Capture the cell that displays the provided text and extract its (X, Y) central coordinate. 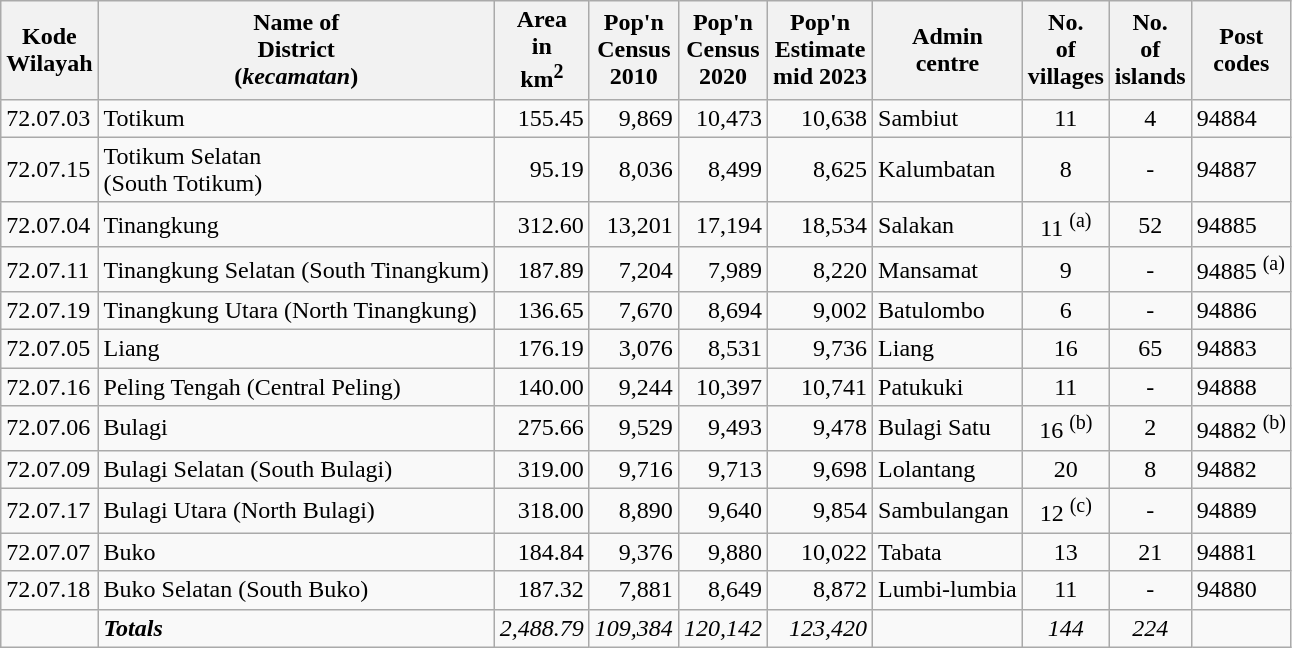
312.60 (542, 224)
94889 (1241, 510)
2,488.79 (542, 628)
9,854 (820, 510)
9,716 (634, 469)
Kalumbatan (948, 170)
No. of islands (1150, 50)
21 (1150, 552)
7,989 (722, 270)
20 (1066, 469)
140.00 (542, 387)
16 (1066, 349)
94886 (1241, 311)
Lumbi-lumbia (948, 590)
65 (1150, 349)
Tinangkung Selatan (South Tinangkum) (296, 270)
94880 (1241, 590)
Pop'nCensus2010 (634, 50)
72.07.05 (50, 349)
9,244 (634, 387)
94882 (1241, 469)
144 (1066, 628)
Mansamat (948, 270)
319.00 (542, 469)
72.07.19 (50, 311)
9,478 (820, 428)
Bulagi Satu (948, 428)
Kode Wilayah (50, 50)
8,499 (722, 170)
Bulagi (296, 428)
7,881 (634, 590)
Tabata (948, 552)
13 (1066, 552)
275.66 (542, 428)
72.07.16 (50, 387)
16 (b) (1066, 428)
94884 (1241, 118)
8,625 (820, 170)
123,420 (820, 628)
Lolantang (948, 469)
2 (1150, 428)
94888 (1241, 387)
9,869 (634, 118)
8,649 (722, 590)
94885 (1241, 224)
10,473 (722, 118)
9 (1066, 270)
10,741 (820, 387)
72.07.11 (50, 270)
Tinangkung Utara (North Tinangkung) (296, 311)
187.32 (542, 590)
9,736 (820, 349)
Pop'nCensus 2020 (722, 50)
8,531 (722, 349)
Admincentre (948, 50)
187.89 (542, 270)
95.19 (542, 170)
Tinangkung (296, 224)
9,002 (820, 311)
9,698 (820, 469)
Sambiut (948, 118)
Area in km2 (542, 50)
Pop'nEstimatemid 2023 (820, 50)
72.07.15 (50, 170)
Totals (296, 628)
94883 (1241, 349)
120,142 (722, 628)
136.65 (542, 311)
Name ofDistrict (kecamatan) (296, 50)
12 (c) (1066, 510)
72.07.07 (50, 552)
17,194 (722, 224)
94885 (a) (1241, 270)
94881 (1241, 552)
Totikum Selatan (South Totikum) (296, 170)
7,670 (634, 311)
109,384 (634, 628)
Bulagi Utara (North Bulagi) (296, 510)
6 (1066, 311)
72.07.06 (50, 428)
Batulombo (948, 311)
13,201 (634, 224)
Buko Selatan (South Buko) (296, 590)
72.07.18 (50, 590)
52 (1150, 224)
11 (a) (1066, 224)
8,872 (820, 590)
9,713 (722, 469)
9,640 (722, 510)
9,880 (722, 552)
72.07.03 (50, 118)
10,397 (722, 387)
8,694 (722, 311)
94887 (1241, 170)
9,529 (634, 428)
176.19 (542, 349)
72.07.17 (50, 510)
Peling Tengah (Central Peling) (296, 387)
10,022 (820, 552)
Totikum (296, 118)
4 (1150, 118)
8,890 (634, 510)
9,493 (722, 428)
Postcodes (1241, 50)
155.45 (542, 118)
Bulagi Selatan (South Bulagi) (296, 469)
224 (1150, 628)
3,076 (634, 349)
94882 (b) (1241, 428)
8,036 (634, 170)
184.84 (542, 552)
Buko (296, 552)
10,638 (820, 118)
318.00 (542, 510)
No. of villages (1066, 50)
8,220 (820, 270)
9,376 (634, 552)
7,204 (634, 270)
Sambulangan (948, 510)
72.07.09 (50, 469)
72.07.04 (50, 224)
18,534 (820, 224)
Patukuki (948, 387)
Salakan (948, 224)
